Locate the cell with the specified text and output its [x, y] center coordinate. 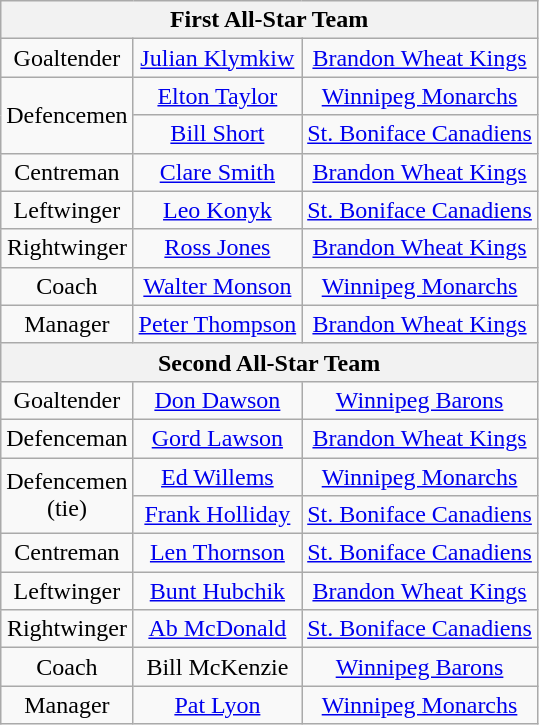
Don Dawson [218, 400]
Defencemen [67, 115]
Ab McDonald [218, 629]
Second All-Star Team [270, 362]
Ed Willems [218, 477]
Walter Monson [218, 286]
Julian Klymkiw [218, 58]
Defenceman [67, 438]
Peter Thompson [218, 324]
Ross Jones [218, 248]
Len Thornson [218, 553]
Bill Short [218, 134]
Bunt Hubchik [218, 591]
Clare Smith [218, 172]
Frank Holliday [218, 515]
Bill McKenzie [218, 667]
Defencemen (tie) [67, 496]
Leo Konyk [218, 210]
Elton Taylor [218, 96]
First All-Star Team [270, 20]
Gord Lawson [218, 438]
Pat Lyon [218, 705]
